Provide the (x, y) coordinate of the cell's center where the given text is located.  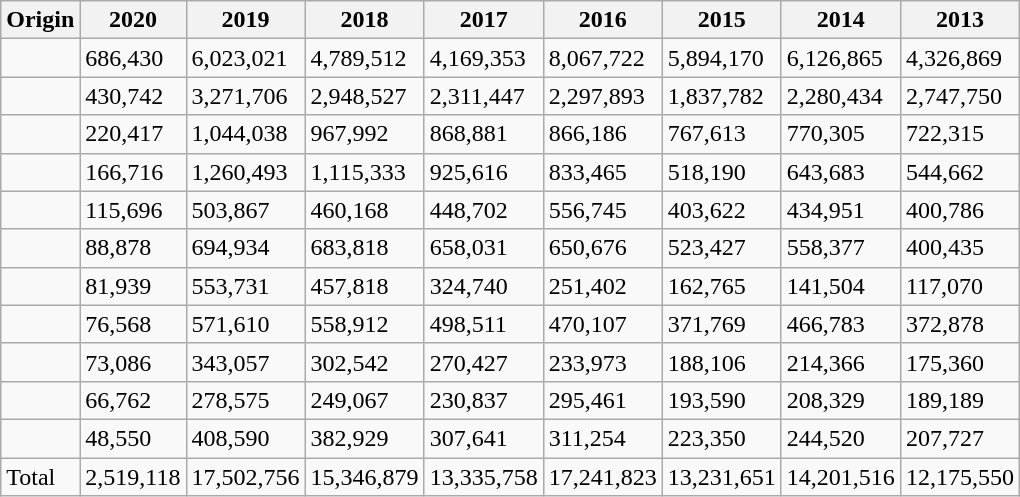
8,067,722 (602, 58)
2015 (722, 20)
175,360 (960, 362)
558,377 (840, 248)
2016 (602, 20)
Total (40, 477)
295,461 (602, 400)
Origin (40, 20)
430,742 (133, 96)
270,427 (484, 362)
13,335,758 (484, 477)
207,727 (960, 438)
371,769 (722, 324)
324,740 (484, 286)
470,107 (602, 324)
1,260,493 (246, 172)
503,867 (246, 210)
6,126,865 (840, 58)
722,315 (960, 134)
770,305 (840, 134)
223,350 (722, 438)
48,550 (133, 438)
434,951 (840, 210)
2020 (133, 20)
193,590 (722, 400)
403,622 (722, 210)
15,346,879 (364, 477)
382,929 (364, 438)
220,417 (133, 134)
1,044,038 (246, 134)
2018 (364, 20)
4,169,353 (484, 58)
868,881 (484, 134)
278,575 (246, 400)
556,745 (602, 210)
214,366 (840, 362)
5,894,170 (722, 58)
14,201,516 (840, 477)
6,023,021 (246, 58)
2,948,527 (364, 96)
1,837,782 (722, 96)
166,716 (133, 172)
13,231,651 (722, 477)
81,939 (133, 286)
498,511 (484, 324)
162,765 (722, 286)
17,241,823 (602, 477)
188,106 (722, 362)
2014 (840, 20)
1,115,333 (364, 172)
4,326,869 (960, 58)
115,696 (133, 210)
3,271,706 (246, 96)
767,613 (722, 134)
2013 (960, 20)
2,297,893 (602, 96)
343,057 (246, 362)
141,504 (840, 286)
12,175,550 (960, 477)
311,254 (602, 438)
2,280,434 (840, 96)
400,435 (960, 248)
251,402 (602, 286)
372,878 (960, 324)
400,786 (960, 210)
658,031 (484, 248)
2,747,750 (960, 96)
925,616 (484, 172)
2,519,118 (133, 477)
66,762 (133, 400)
967,992 (364, 134)
686,430 (133, 58)
244,520 (840, 438)
650,676 (602, 248)
2019 (246, 20)
408,590 (246, 438)
2,311,447 (484, 96)
523,427 (722, 248)
544,662 (960, 172)
558,912 (364, 324)
4,789,512 (364, 58)
866,186 (602, 134)
448,702 (484, 210)
117,070 (960, 286)
230,837 (484, 400)
571,610 (246, 324)
17,502,756 (246, 477)
833,465 (602, 172)
302,542 (364, 362)
694,934 (246, 248)
88,878 (133, 248)
457,818 (364, 286)
73,086 (133, 362)
233,973 (602, 362)
466,783 (840, 324)
553,731 (246, 286)
189,189 (960, 400)
460,168 (364, 210)
2017 (484, 20)
307,641 (484, 438)
683,818 (364, 248)
643,683 (840, 172)
518,190 (722, 172)
249,067 (364, 400)
76,568 (133, 324)
208,329 (840, 400)
